Return [X, Y] of the center of cell containing provided text 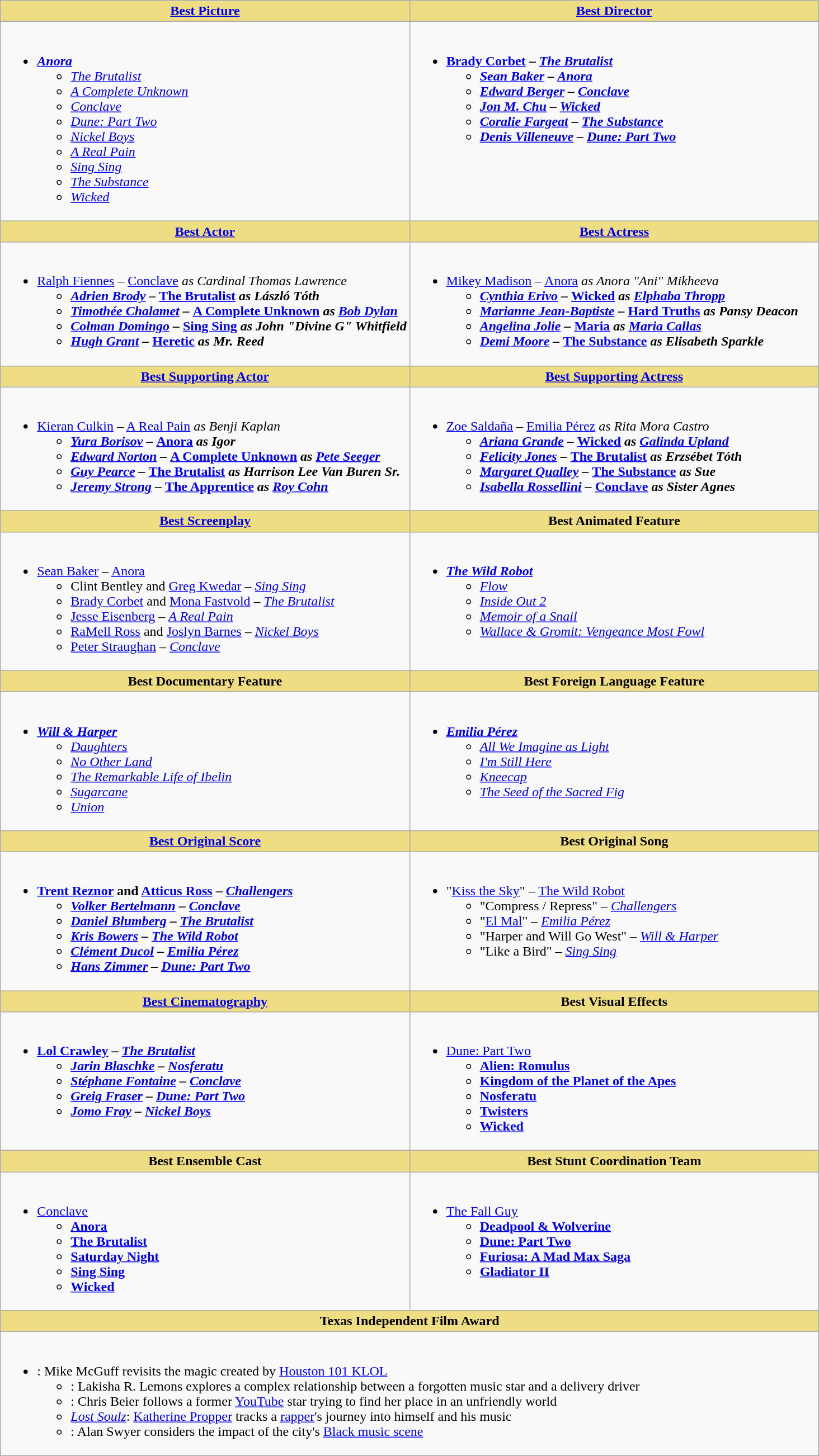
Best Director [614, 11]
ConclaveAnoraThe BrutalistSaturday NightSing SingWicked [205, 1241]
Best Actor [205, 231]
Best Screenplay [205, 521]
Emilia PérezAll We Imagine as LightI'm Still HereKneecapThe Seed of the Sacred Fig [614, 761]
The Wild RobotFlowInside Out 2Memoir of a SnailWallace & Gromit: Vengeance Most Fowl [614, 601]
Best Original Score [205, 841]
Best Supporting Actress [614, 376]
Texas Independent Film Award [409, 1321]
Best Cinematography [205, 1001]
The Fall GuyDeadpool & WolverineDune: Part TwoFuriosa: A Mad Max SagaGladiator II [614, 1241]
Will & HarperDaughtersNo Other LandThe Remarkable Life of IbelinSugarcaneUnion [205, 761]
Best Stunt Coordination Team [614, 1161]
AnoraThe BrutalistA Complete UnknownConclaveDune: Part TwoNickel BoysA Real PainSing SingThe SubstanceWicked [205, 121]
Best Foreign Language Feature [614, 681]
Best Picture [205, 11]
Dune: Part TwoAlien: RomulusKingdom of the Planet of the ApesNosferatuTwistersWicked [614, 1081]
Best Animated Feature [614, 521]
Best Supporting Actor [205, 376]
Best Actress [614, 231]
Best Documentary Feature [205, 681]
Best Visual Effects [614, 1001]
Best Original Song [614, 841]
Lol Crawley – The BrutalistJarin Blaschke – NosferatuStéphane Fontaine – ConclaveGreig Fraser – Dune: Part TwoJomo Fray – Nickel Boys [205, 1081]
Best Ensemble Cast [205, 1161]
